Identify which cell holds the provided text, then report its (x, y) central coordinate. 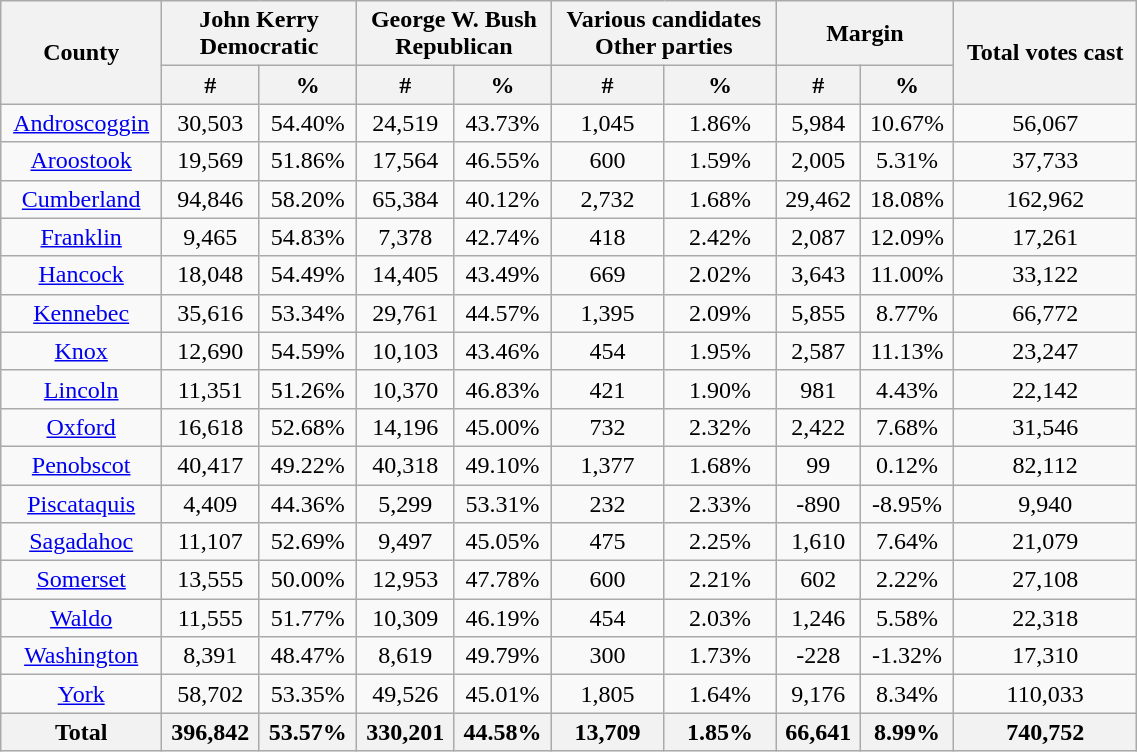
1.85% (720, 732)
232 (607, 503)
300 (607, 656)
13,709 (607, 732)
45.00% (502, 427)
8.34% (906, 694)
Lincoln (82, 389)
43.49% (502, 275)
45.01% (502, 694)
9,176 (818, 694)
1.73% (720, 656)
1,045 (607, 123)
65,384 (404, 199)
418 (607, 237)
11.00% (906, 275)
2.42% (720, 237)
Total votes cast (1046, 52)
Knox (82, 351)
47.78% (502, 580)
4.43% (906, 389)
8,391 (210, 656)
24,519 (404, 123)
23,247 (1046, 351)
2.21% (720, 580)
12,953 (404, 580)
48.47% (308, 656)
66,772 (1046, 313)
44.57% (502, 313)
Somerset (82, 580)
51.77% (308, 618)
10,309 (404, 618)
44.36% (308, 503)
12.09% (906, 237)
2,005 (818, 161)
1.64% (720, 694)
21,079 (1046, 542)
162,962 (1046, 199)
17,310 (1046, 656)
14,405 (404, 275)
4,409 (210, 503)
82,112 (1046, 465)
1,805 (607, 694)
Margin (864, 34)
54.49% (308, 275)
1.59% (720, 161)
40.12% (502, 199)
29,761 (404, 313)
14,196 (404, 427)
421 (607, 389)
2.33% (720, 503)
22,318 (1046, 618)
22,142 (1046, 389)
-8.95% (906, 503)
110,033 (1046, 694)
49.22% (308, 465)
3,643 (818, 275)
-1.32% (906, 656)
9,465 (210, 237)
Cumberland (82, 199)
2,732 (607, 199)
Total (82, 732)
30,503 (210, 123)
7,378 (404, 237)
2.03% (720, 618)
-228 (818, 656)
56,067 (1046, 123)
York (82, 694)
0.12% (906, 465)
2,587 (818, 351)
1,610 (818, 542)
10,370 (404, 389)
1,377 (607, 465)
11,351 (210, 389)
732 (607, 427)
5,984 (818, 123)
54.40% (308, 123)
Various candidatesOther parties (664, 34)
49.79% (502, 656)
54.83% (308, 237)
58,702 (210, 694)
35,616 (210, 313)
5,855 (818, 313)
46.19% (502, 618)
18,048 (210, 275)
11,555 (210, 618)
Kennebec (82, 313)
17,564 (404, 161)
43.73% (502, 123)
2,422 (818, 427)
94,846 (210, 199)
Penobscot (82, 465)
1.90% (720, 389)
52.68% (308, 427)
740,752 (1046, 732)
2.09% (720, 313)
7.68% (906, 427)
52.69% (308, 542)
58.20% (308, 199)
43.46% (502, 351)
50.00% (308, 580)
Waldo (82, 618)
12,690 (210, 351)
2.32% (720, 427)
9,940 (1046, 503)
49,526 (404, 694)
10,103 (404, 351)
45.05% (502, 542)
66,641 (818, 732)
396,842 (210, 732)
Piscataquis (82, 503)
53.57% (308, 732)
2.02% (720, 275)
46.55% (502, 161)
27,108 (1046, 580)
19,569 (210, 161)
Sagadahoc (82, 542)
29,462 (818, 199)
53.31% (502, 503)
669 (607, 275)
11.13% (906, 351)
53.35% (308, 694)
602 (818, 580)
981 (818, 389)
2.25% (720, 542)
475 (607, 542)
8.77% (906, 313)
53.34% (308, 313)
11,107 (210, 542)
54.59% (308, 351)
5.31% (906, 161)
40,417 (210, 465)
7.64% (906, 542)
18.08% (906, 199)
1.95% (720, 351)
Aroostook (82, 161)
33,122 (1046, 275)
44.58% (502, 732)
9,497 (404, 542)
George W. BushRepublican (454, 34)
10.67% (906, 123)
46.83% (502, 389)
99 (818, 465)
37,733 (1046, 161)
31,546 (1046, 427)
2,087 (818, 237)
1,395 (607, 313)
42.74% (502, 237)
51.26% (308, 389)
330,201 (404, 732)
Washington (82, 656)
8,619 (404, 656)
Androscoggin (82, 123)
1.86% (720, 123)
51.86% (308, 161)
5,299 (404, 503)
Franklin (82, 237)
Hancock (82, 275)
John KerryDemocratic (260, 34)
49.10% (502, 465)
Oxford (82, 427)
8.99% (906, 732)
County (82, 52)
13,555 (210, 580)
5.58% (906, 618)
1,246 (818, 618)
2.22% (906, 580)
-890 (818, 503)
16,618 (210, 427)
40,318 (404, 465)
17,261 (1046, 237)
